Extract the [x, y] coordinate from the center of the cell holding the provided text.  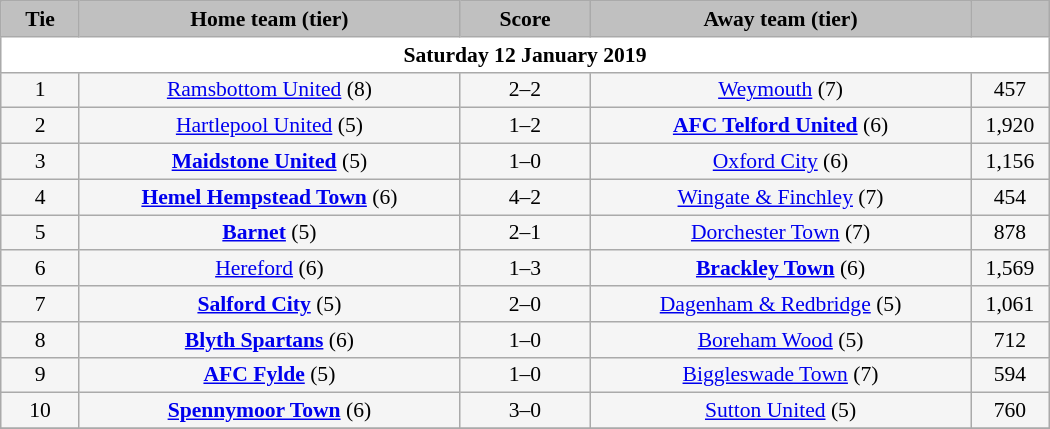
8 [40, 340]
Wingate & Finchley (7) [781, 197]
Home team (tier) [269, 19]
3–0 [524, 411]
7 [40, 304]
Blyth Spartans (6) [269, 340]
594 [1010, 375]
878 [1010, 233]
1,920 [1010, 126]
1–3 [524, 269]
9 [40, 375]
Sutton United (5) [781, 411]
Maidstone United (5) [269, 162]
Hereford (6) [269, 269]
2–0 [524, 304]
Ramsbottom United (8) [269, 90]
Salford City (5) [269, 304]
760 [1010, 411]
712 [1010, 340]
Spennymoor Town (6) [269, 411]
457 [1010, 90]
1 [40, 90]
Brackley Town (6) [781, 269]
Barnet (5) [269, 233]
2 [40, 126]
2–2 [524, 90]
Hartlepool United (5) [269, 126]
Dagenham & Redbridge (5) [781, 304]
2–1 [524, 233]
4–2 [524, 197]
4 [40, 197]
3 [40, 162]
AFC Fylde (5) [269, 375]
Away team (tier) [781, 19]
Boreham Wood (5) [781, 340]
1,569 [1010, 269]
Biggleswade Town (7) [781, 375]
10 [40, 411]
Weymouth (7) [781, 90]
5 [40, 233]
1,156 [1010, 162]
Oxford City (6) [781, 162]
Dorchester Town (7) [781, 233]
6 [40, 269]
Hemel Hempstead Town (6) [269, 197]
Tie [40, 19]
Saturday 12 January 2019 [525, 55]
1,061 [1010, 304]
AFC Telford United (6) [781, 126]
454 [1010, 197]
Score [524, 19]
1–2 [524, 126]
